Pinpoint the cell where the given text exists, returning its [x, y] midpoint coordinate. 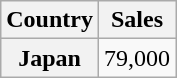
Japan [50, 58]
79,000 [136, 58]
Sales [136, 20]
Country [50, 20]
